Identify which cell holds the provided text, then report its (x, y) central coordinate. 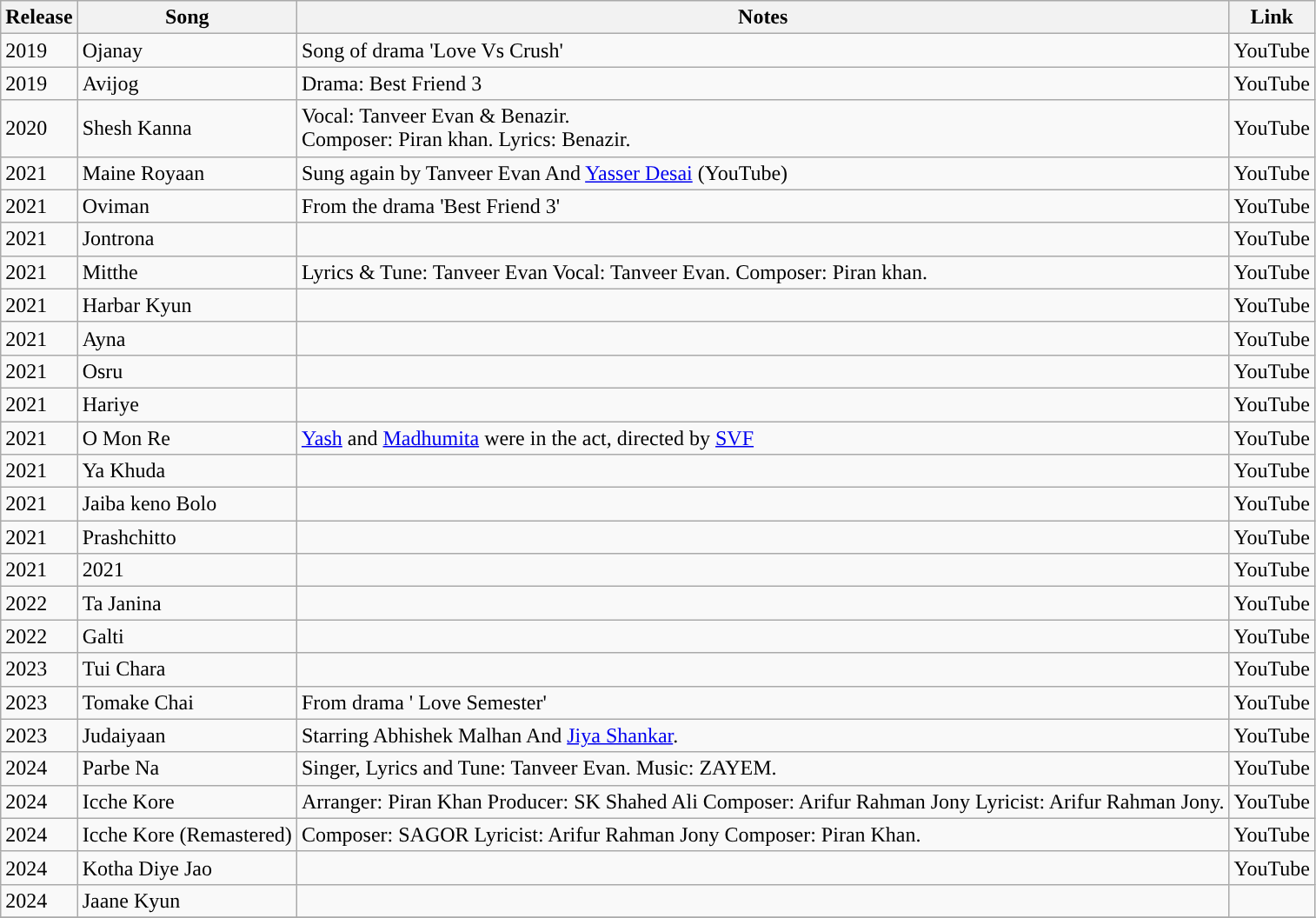
Maine Royaan (187, 173)
Judaiyaan (187, 735)
Prashchitto (187, 537)
Composer: SAGOR Lyricist: Arifur Rahman Jony Composer: Piran Khan. (763, 835)
Singer, Lyrics and Tune: Tanveer Evan. Music: ZAYEM. (763, 768)
Song (187, 17)
Icche Kore (Remastered) (187, 835)
Jaane Kyun (187, 901)
Oviman (187, 206)
Ta Janina (187, 603)
Jaiba keno Bolo (187, 504)
Song of drama 'Love Vs Crush' (763, 50)
Hariye (187, 404)
Starring Abhishek Malhan And Jiya Shankar. (763, 735)
Tomake Chai (187, 702)
Parbe Na (187, 768)
Drama: Best Friend 3 (763, 83)
Sung again by Tanveer Evan And Yasser Desai (YouTube) (763, 173)
Harbar Kyun (187, 305)
O Mon Re (187, 437)
Shesh Kanna (187, 129)
Tui Chara (187, 669)
Yash and Madhumita were in the act, directed by SVF (763, 437)
Ayna (187, 338)
Vocal: Tanveer Evan & Benazir.Composer: Piran khan. Lyrics: Benazir. (763, 129)
Arranger: Piran Khan Producer: SK Shahed Ali Composer: Arifur Rahman Jony Lyricist: Arifur Rahman Jony. (763, 802)
Link (1272, 17)
2020 (39, 129)
Notes (763, 17)
Osru (187, 371)
Mitthe (187, 272)
Jontrona (187, 239)
Avijog (187, 83)
From drama ' Love Semester' (763, 702)
Ojanay (187, 50)
Lyrics & Tune: Tanveer Evan Vocal: Tanveer Evan. Composer: Piran khan. (763, 272)
Kotha Diye Jao (187, 868)
Icche Kore (187, 802)
Galti (187, 636)
From the drama 'Best Friend 3' (763, 206)
Ya Khuda (187, 471)
Release (39, 17)
